Detect which cell encompasses the target text, then output its [X, Y] center coordinate. 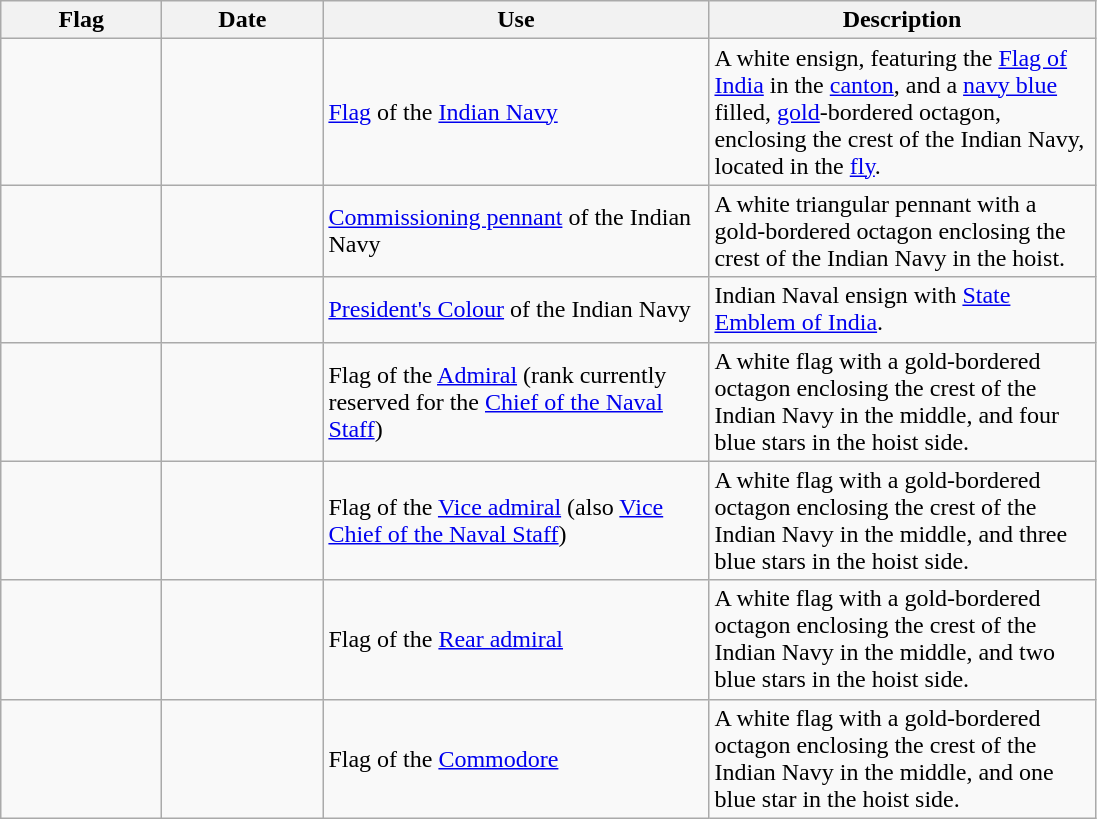
Flag [82, 20]
President's Colour of the Indian Navy [516, 310]
Commissioning pennant of the Indian Navy [516, 231]
Use [516, 20]
Indian Naval ensign with State Emblem of India. [902, 310]
Flag of the Commodore [516, 758]
A white flag with a gold-bordered octagon enclosing the crest of the Indian Navy in the middle, and four blue stars in the hoist side. [902, 402]
Flag of the Rear admiral [516, 640]
A white triangular pennant with a gold-bordered octagon enclosing the crest of the Indian Navy in the hoist. [902, 231]
Flag of the Indian Navy [516, 112]
Flag of the Vice admiral (also Vice Chief of the Naval Staff) [516, 520]
Flag of the Admiral (rank currently reserved for the Chief of the Naval Staff) [516, 402]
Description [902, 20]
A white flag with a gold-bordered octagon enclosing the crest of the Indian Navy in the middle, and two blue stars in the hoist side. [902, 640]
Date [242, 20]
A white flag with a gold-bordered octagon enclosing the crest of the Indian Navy in the middle, and three blue stars in the hoist side. [902, 520]
A white flag with a gold-bordered octagon enclosing the crest of the Indian Navy in the middle, and one blue star in the hoist side. [902, 758]
